Detect which cell encompasses the target text, then output its [x, y] center coordinate. 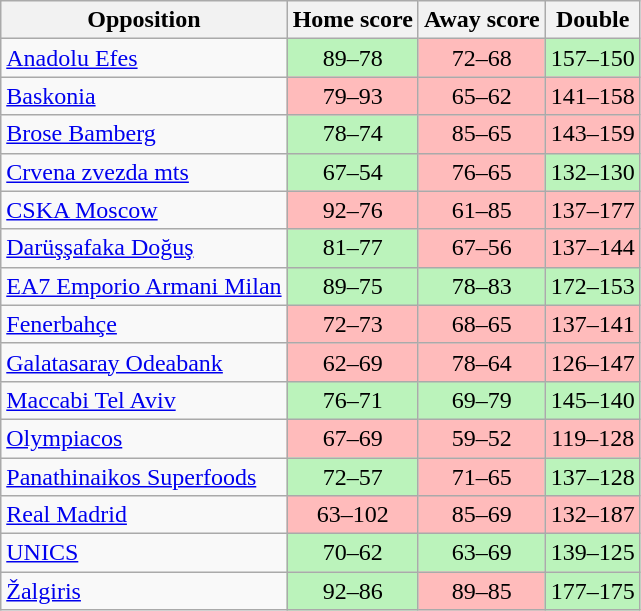
143–159 [592, 134]
67–54 [352, 172]
Opposition [144, 20]
CSKA Moscow [144, 210]
65–62 [482, 96]
62–69 [352, 362]
76–71 [352, 400]
89–78 [352, 58]
139–125 [592, 553]
157–150 [592, 58]
76–65 [482, 172]
137–141 [592, 324]
Anadolu Efes [144, 58]
Darüşşafaka Doğuş [144, 248]
72–57 [352, 477]
69–79 [482, 400]
78–64 [482, 362]
63–69 [482, 553]
72–73 [352, 324]
Double [592, 20]
Home score [352, 20]
72–68 [482, 58]
141–158 [592, 96]
Crvena zvezda mts [144, 172]
132–187 [592, 515]
EA7 Emporio Armani Milan [144, 286]
89–75 [352, 286]
85–65 [482, 134]
67–56 [482, 248]
63–102 [352, 515]
81–77 [352, 248]
Fenerbahçe [144, 324]
59–52 [482, 438]
78–74 [352, 134]
126–147 [592, 362]
UNICS [144, 553]
132–130 [592, 172]
71–65 [482, 477]
Maccabi Tel Aviv [144, 400]
70–62 [352, 553]
68–65 [482, 324]
177–175 [592, 591]
61–85 [482, 210]
Baskonia [144, 96]
Brose Bamberg [144, 134]
78–83 [482, 286]
Galatasaray Odeabank [144, 362]
137–128 [592, 477]
Panathinaikos Superfoods [144, 477]
Away score [482, 20]
Žalgiris [144, 591]
Olympiacos [144, 438]
79–93 [352, 96]
92–86 [352, 591]
85–69 [482, 515]
145–140 [592, 400]
172–153 [592, 286]
67–69 [352, 438]
137–177 [592, 210]
Real Madrid [144, 515]
89–85 [482, 591]
137–144 [592, 248]
92–76 [352, 210]
119–128 [592, 438]
